Determine the [x, y] coordinate at the center of the cell enclosing the given text.  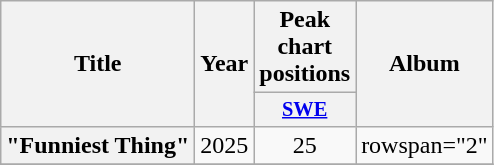
"Funniest Thing" [98, 145]
2025 [224, 145]
Album [425, 64]
25 [305, 145]
rowspan="2" [425, 145]
Peak chart positions [305, 47]
SWE [305, 110]
Title [98, 64]
Year [224, 64]
